Capture the cell that displays the provided text and extract its (X, Y) central coordinate. 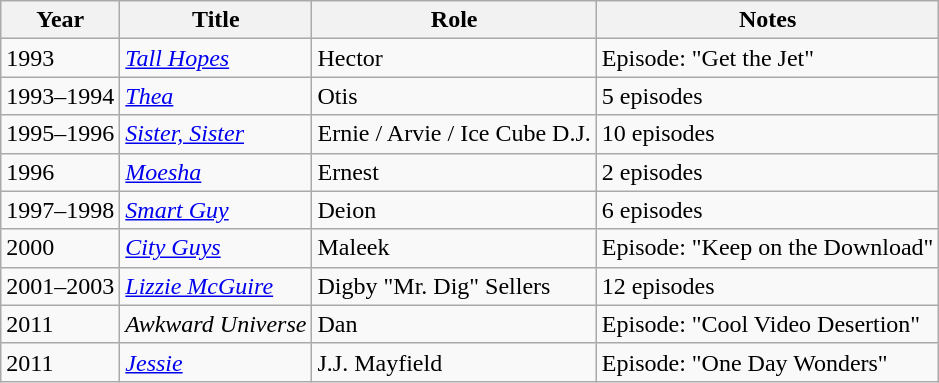
Episode: "Cool Video Desertion" (768, 324)
12 episodes (768, 286)
Dan (454, 324)
Maleek (454, 248)
City Guys (216, 248)
2000 (60, 248)
Digby "Mr. Dig" Sellers (454, 286)
Title (216, 20)
6 episodes (768, 210)
1993–1994 (60, 96)
Thea (216, 96)
Ernie / Arvie / Ice Cube D.J. (454, 134)
1997–1998 (60, 210)
Hector (454, 58)
Sister, Sister (216, 134)
5 episodes (768, 96)
Lizzie McGuire (216, 286)
Ernest (454, 172)
10 episodes (768, 134)
1995–1996 (60, 134)
J.J. Mayfield (454, 362)
1996 (60, 172)
Episode: "Keep on the Download" (768, 248)
Episode: "Get the Jet" (768, 58)
Notes (768, 20)
Smart Guy (216, 210)
Tall Hopes (216, 58)
Moesha (216, 172)
Year (60, 20)
1993 (60, 58)
Otis (454, 96)
Role (454, 20)
2001–2003 (60, 286)
Awkward Universe (216, 324)
Jessie (216, 362)
Episode: "One Day Wonders" (768, 362)
Deion (454, 210)
2 episodes (768, 172)
